Find where the given text appears and provide that cell's center as (x, y) coordinate. 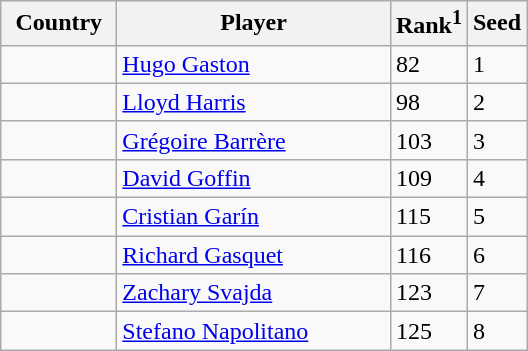
Zachary Svajda (254, 293)
1 (496, 64)
6 (496, 255)
Hugo Gaston (254, 64)
Player (254, 24)
Lloyd Harris (254, 102)
109 (428, 178)
7 (496, 293)
3 (496, 140)
103 (428, 140)
98 (428, 102)
2 (496, 102)
Grégoire Barrère (254, 140)
David Goffin (254, 178)
Stefano Napolitano (254, 331)
Richard Gasquet (254, 255)
116 (428, 255)
4 (496, 178)
5 (496, 217)
Country (59, 24)
8 (496, 331)
125 (428, 331)
Cristian Garín (254, 217)
Rank1 (428, 24)
115 (428, 217)
Seed (496, 24)
82 (428, 64)
123 (428, 293)
